Extract the [x, y] coordinate from the center of the cell holding the provided text.  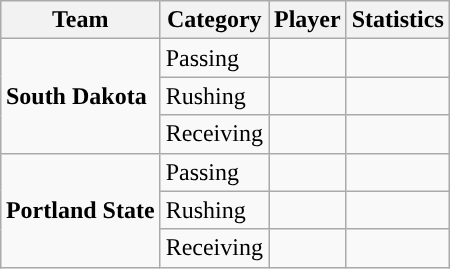
Player [307, 20]
Category [214, 20]
South Dakota [80, 96]
Statistics [398, 20]
Portland State [80, 210]
Team [80, 20]
